Search for the cell housing the specified text and yield its (X, Y) center coordinate. 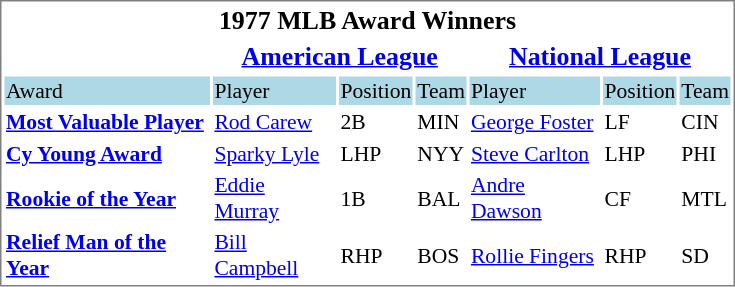
National League (600, 56)
Rookie of the Year (106, 198)
Rollie Fingers (534, 255)
BAL (442, 198)
1977 MLB Award Winners (367, 20)
Eddie Murray (274, 198)
Rod Carew (274, 122)
Sparky Lyle (274, 154)
American League (340, 56)
PHI (706, 154)
1B (376, 198)
Most Valuable Player (106, 122)
Andre Dawson (534, 198)
Cy Young Award (106, 154)
Relief Man of the Year (106, 255)
Bill Campbell (274, 255)
Steve Carlton (534, 154)
MIN (442, 122)
CIN (706, 122)
MTL (706, 198)
George Foster (534, 122)
Award (106, 90)
SD (706, 255)
2B (376, 122)
NYY (442, 154)
BOS (442, 255)
CF (640, 198)
LF (640, 122)
